Provide the (X, Y) coordinate of the cell's center where the given text is located.  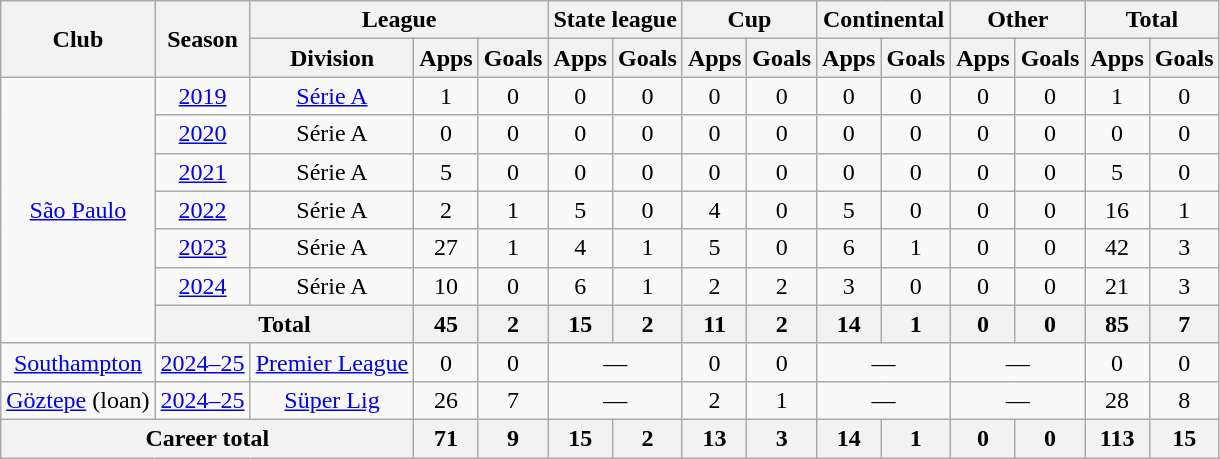
Cup (749, 20)
2023 (202, 248)
16 (1117, 210)
85 (1117, 324)
Continental (884, 20)
45 (446, 324)
Southampton (78, 362)
2020 (202, 134)
Division (332, 58)
Season (202, 39)
28 (1117, 400)
Göztepe (loan) (78, 400)
Other (1018, 20)
2024 (202, 286)
71 (446, 438)
São Paulo (78, 210)
42 (1117, 248)
27 (446, 248)
10 (446, 286)
2021 (202, 172)
2019 (202, 96)
Süper Lig (332, 400)
State league (615, 20)
21 (1117, 286)
League (399, 20)
Club (78, 39)
11 (714, 324)
Premier League (332, 362)
8 (1184, 400)
13 (714, 438)
Career total (208, 438)
2022 (202, 210)
113 (1117, 438)
26 (446, 400)
9 (513, 438)
